Determine the [x, y] coordinate at the center of the cell enclosing the given text.  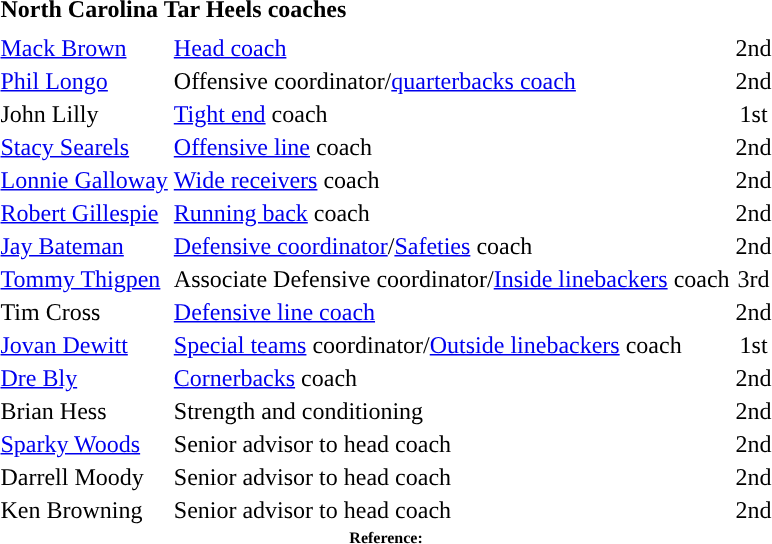
Tight end coach [452, 114]
Head coach [452, 48]
Offensive coordinator/quarterbacks coach [452, 81]
Running back coach [452, 213]
Special teams coordinator/Outside linebackers coach [452, 345]
Wide receivers coach [452, 180]
Defensive line coach [452, 312]
Strength and conditioning [452, 411]
Cornerbacks coach [452, 378]
Offensive line coach [452, 147]
Associate Defensive coordinator/Inside linebackers coach [452, 279]
Defensive coordinator/Safeties coach [452, 246]
